Scan for the cell matching the given text and deliver its (X, Y) coordinate at center. 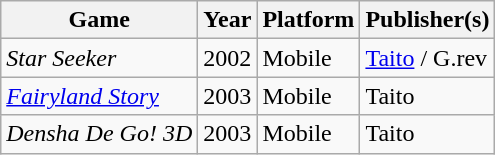
Game (100, 20)
Star Seeker (100, 58)
Platform (308, 20)
Densha De Go! 3D (100, 134)
2002 (228, 58)
Year (228, 20)
Fairyland Story (100, 96)
Taito / G.rev (428, 58)
Publisher(s) (428, 20)
